Capture the cell that displays the provided text and extract its [x, y] central coordinate. 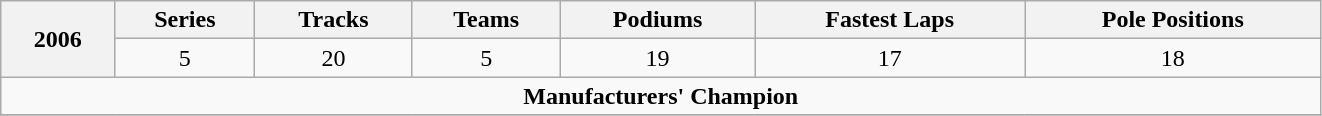
18 [1173, 58]
Pole Positions [1173, 20]
19 [657, 58]
20 [334, 58]
Manufacturers' Champion [661, 96]
2006 [58, 39]
Teams [486, 20]
Podiums [657, 20]
17 [890, 58]
Series [185, 20]
Fastest Laps [890, 20]
Tracks [334, 20]
